Locate the cell with the specified text and output its [X, Y] center coordinate. 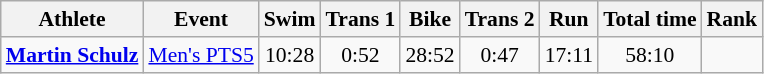
28:52 [430, 55]
Trans 1 [360, 19]
0:52 [360, 55]
Martin Schulz [72, 55]
Total time [650, 19]
Swim [290, 19]
10:28 [290, 55]
17:11 [569, 55]
58:10 [650, 55]
Trans 2 [500, 19]
Men's PTS5 [200, 55]
Event [200, 19]
Bike [430, 19]
Rank [732, 19]
0:47 [500, 55]
Run [569, 19]
Athlete [72, 19]
